Search for the cell housing the specified text and yield its [X, Y] center coordinate. 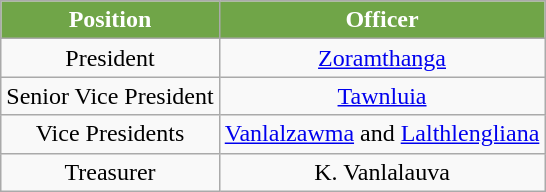
Treasurer [110, 172]
Vanlalzawma and Lalthlengliana [382, 134]
Tawnluia [382, 96]
Vice Presidents [110, 134]
K. Vanlalauva [382, 172]
Position [110, 20]
Zoramthanga [382, 58]
Senior Vice President [110, 96]
President [110, 58]
Officer [382, 20]
